Scan for the cell matching the given text and deliver its (X, Y) coordinate at center. 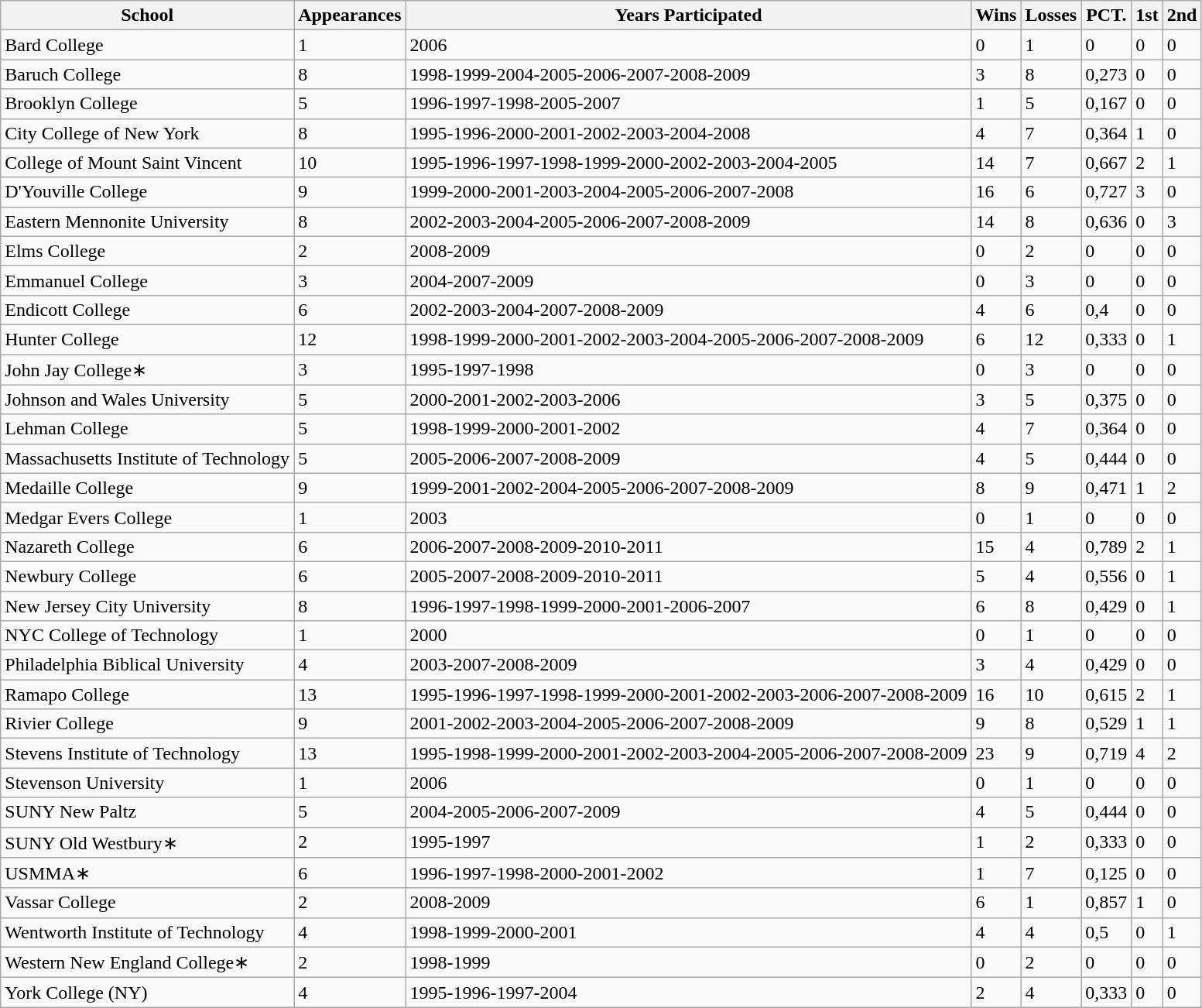
2002-2003-2004-2007-2008-2009 (689, 310)
0,727 (1107, 192)
1996-1997-1998-2000-2001-2002 (689, 873)
1998-1999-2000-2001-2002-2003-2004-2005-2006-2007-2008-2009 (689, 339)
0,667 (1107, 163)
0,556 (1107, 576)
City College of New York (147, 133)
Wins (996, 15)
Elms College (147, 251)
Bard College (147, 45)
2nd (1182, 15)
1998-1999-2000-2001 (689, 932)
Philadelphia Biblical University (147, 665)
Medaille College (147, 488)
USMMA∗ (147, 873)
2000-2001-2002-2003-2006 (689, 399)
Endicott College (147, 310)
1995-1997-1998 (689, 370)
15 (996, 547)
Lehman College (147, 429)
Brooklyn College (147, 104)
2003 (689, 517)
Emmanuel College (147, 280)
Ramapo College (147, 694)
Massachusetts Institute of Technology (147, 458)
College of Mount Saint Vincent (147, 163)
23 (996, 753)
0,273 (1107, 74)
2005-2007-2008-2009-2010-2011 (689, 576)
Johnson and Wales University (147, 399)
D'Youville College (147, 192)
Appearances (350, 15)
Nazareth College (147, 547)
Western New England College∗ (147, 962)
Stevens Institute of Technology (147, 753)
NYC College of Technology (147, 636)
Years Participated (689, 15)
Baruch College (147, 74)
2004-2007-2009 (689, 280)
0,615 (1107, 694)
1999-2001-2002-2004-2005-2006-2007-2008-2009 (689, 488)
0,471 (1107, 488)
1998-1999-2004-2005-2006-2007-2008-2009 (689, 74)
John Jay College∗ (147, 370)
0,857 (1107, 903)
2002-2003-2004-2005-2006-2007-2008-2009 (689, 221)
2000 (689, 636)
1995-1996-1997-1998-1999-2000-2002-2003-2004-2005 (689, 163)
0,719 (1107, 753)
2003-2007-2008-2009 (689, 665)
2001-2002-2003-2004-2005-2006-2007-2008-2009 (689, 724)
New Jersey City University (147, 606)
Medgar Evers College (147, 517)
2005-2006-2007-2008-2009 (689, 458)
1995-1996-1997-1998-1999-2000-2001-2002-2003-2006-2007-2008-2009 (689, 694)
1995-1996-1997-2004 (689, 993)
1st (1147, 15)
Newbury College (147, 576)
Vassar College (147, 903)
0,4 (1107, 310)
0,529 (1107, 724)
1998-1999-2000-2001-2002 (689, 429)
SUNY New Paltz (147, 812)
2004-2005-2006-2007-2009 (689, 812)
Losses (1051, 15)
SUNY Old Westbury∗ (147, 842)
Eastern Mennonite University (147, 221)
York College (NY) (147, 993)
Wentworth Institute of Technology (147, 932)
1996-1997-1998-2005-2007 (689, 104)
1995-1996-2000-2001-2002-2003-2004-2008 (689, 133)
School (147, 15)
Hunter College (147, 339)
1999-2000-2001-2003-2004-2005-2006-2007-2008 (689, 192)
0,375 (1107, 399)
1995-1997 (689, 842)
Rivier College (147, 724)
PCT. (1107, 15)
0,636 (1107, 221)
1998-1999 (689, 962)
0,5 (1107, 932)
0,167 (1107, 104)
2006-2007-2008-2009-2010-2011 (689, 547)
0,789 (1107, 547)
1996-1997-1998-1999-2000-2001-2006-2007 (689, 606)
0,125 (1107, 873)
Stevenson University (147, 783)
1995-1998-1999-2000-2001-2002-2003-2004-2005-2006-2007-2008-2009 (689, 753)
